Output the [X, Y] coordinate of the center of the cell containing the given text.  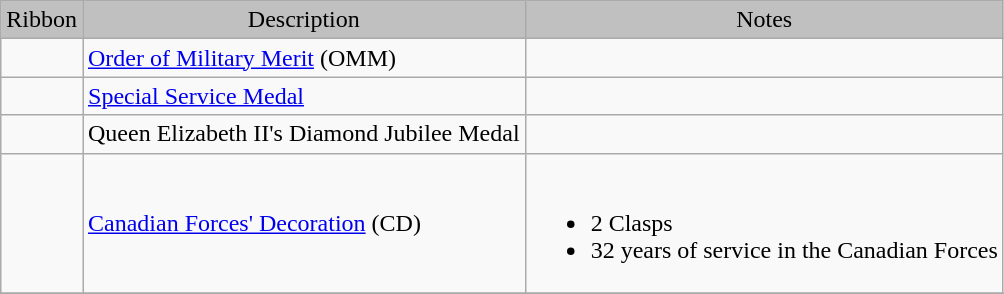
Notes [764, 20]
2 Clasps32 years of service in the Canadian Forces [764, 223]
Order of Military Merit (OMM) [304, 58]
Special Service Medal [304, 96]
Description [304, 20]
Ribbon [42, 20]
Queen Elizabeth II's Diamond Jubilee Medal [304, 134]
Canadian Forces' Decoration (CD) [304, 223]
